Provide the [x, y] coordinate of the cell's center where the given text is located.  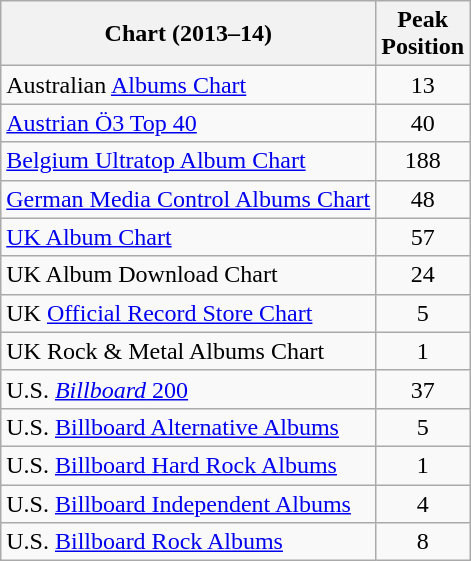
24 [423, 275]
48 [423, 199]
4 [423, 503]
13 [423, 85]
U.S. Billboard 200 [188, 389]
Chart (2013–14) [188, 34]
Austrian Ö3 Top 40 [188, 123]
UK Official Record Store Chart [188, 313]
U.S. Billboard Independent Albums [188, 503]
40 [423, 123]
PeakPosition [423, 34]
U.S. Billboard Hard Rock Albums [188, 465]
U.S. Billboard Alternative Albums [188, 427]
German Media Control Albums Chart [188, 199]
UK Album Download Chart [188, 275]
188 [423, 161]
UK Rock & Metal Albums Chart [188, 351]
UK Album Chart [188, 237]
Belgium Ultratop Album Chart [188, 161]
57 [423, 237]
8 [423, 542]
Australian Albums Chart [188, 85]
U.S. Billboard Rock Albums [188, 542]
37 [423, 389]
